Extract the [X, Y] coordinate from the center of the cell holding the provided text.  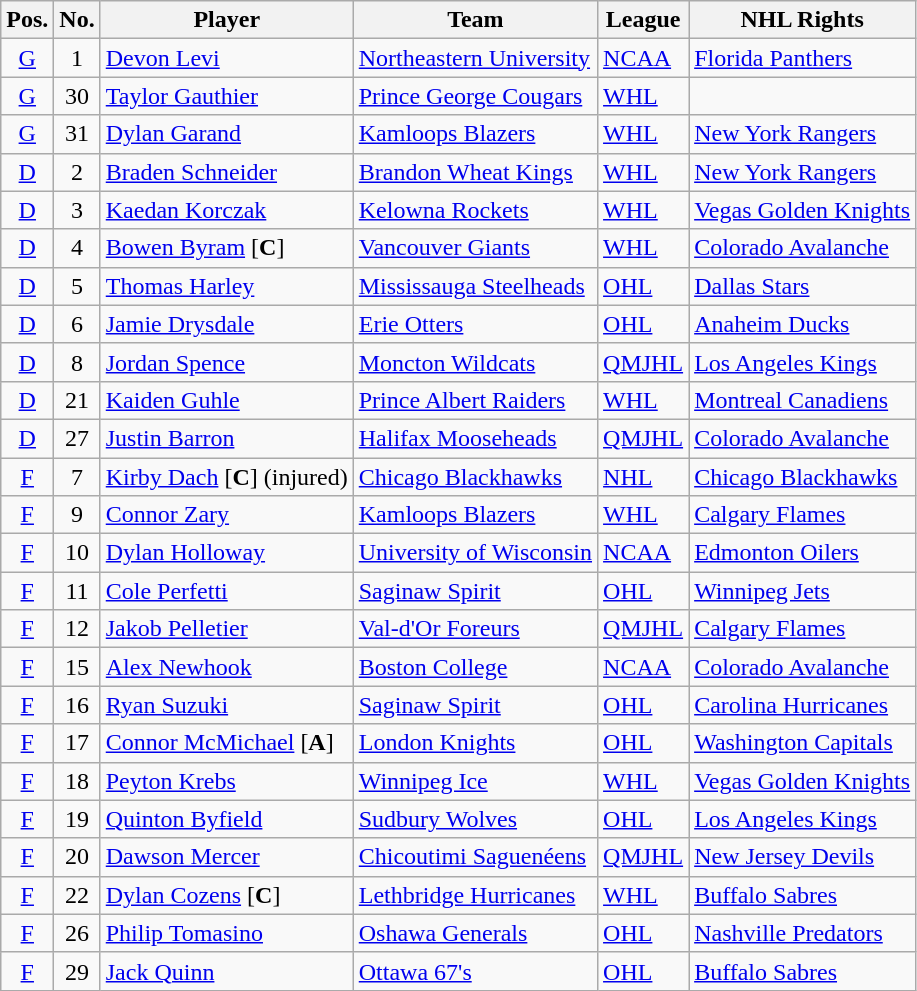
League [644, 20]
5 [77, 286]
Jamie Drysdale [226, 324]
Mississauga Steelheads [475, 286]
London Knights [475, 743]
26 [77, 933]
30 [77, 96]
Bowen Byram [C] [226, 248]
17 [77, 743]
Quinton Byfield [226, 819]
NHL [644, 477]
8 [77, 362]
Lethbridge Hurricanes [475, 895]
Sudbury Wolves [475, 819]
Pos. [28, 20]
31 [77, 134]
Oshawa Generals [475, 933]
19 [77, 819]
Philip Tomasino [226, 933]
Braden Schneider [226, 172]
Jack Quinn [226, 971]
Dylan Cozens [C] [226, 895]
16 [77, 705]
Moncton Wildcats [475, 362]
Jordan Spence [226, 362]
Northeastern University [475, 58]
12 [77, 629]
Washington Capitals [802, 743]
11 [77, 591]
Halifax Mooseheads [475, 438]
Justin Barron [226, 438]
Connor Zary [226, 515]
1 [77, 58]
Ryan Suzuki [226, 705]
Dawson Mercer [226, 857]
Carolina Hurricanes [802, 705]
7 [77, 477]
2 [77, 172]
Alex Newhook [226, 667]
6 [77, 324]
Prince George Cougars [475, 96]
Montreal Canadiens [802, 400]
New Jersey Devils [802, 857]
27 [77, 438]
Anaheim Ducks [802, 324]
29 [77, 971]
Kaedan Korczak [226, 210]
10 [77, 553]
Dylan Garand [226, 134]
Prince Albert Raiders [475, 400]
NHL Rights [802, 20]
Edmonton Oilers [802, 553]
Ottawa 67's [475, 971]
21 [77, 400]
Florida Panthers [802, 58]
Dallas Stars [802, 286]
Player [226, 20]
Connor McMichael [A] [226, 743]
Val-d'Or Foreurs [475, 629]
Kirby Dach [C] (injured) [226, 477]
University of Wisconsin [475, 553]
3 [77, 210]
18 [77, 781]
Devon Levi [226, 58]
Dylan Holloway [226, 553]
Kelowna Rockets [475, 210]
Winnipeg Ice [475, 781]
Kaiden Guhle [226, 400]
15 [77, 667]
Nashville Predators [802, 933]
4 [77, 248]
Chicoutimi Saguenéens [475, 857]
No. [77, 20]
Cole Perfetti [226, 591]
20 [77, 857]
Brandon Wheat Kings [475, 172]
22 [77, 895]
Team [475, 20]
Peyton Krebs [226, 781]
Vancouver Giants [475, 248]
Boston College [475, 667]
Erie Otters [475, 324]
Taylor Gauthier [226, 96]
Jakob Pelletier [226, 629]
Winnipeg Jets [802, 591]
Thomas Harley [226, 286]
9 [77, 515]
